From the cell containing the given text, extract its center point as (x, y) coordinate. 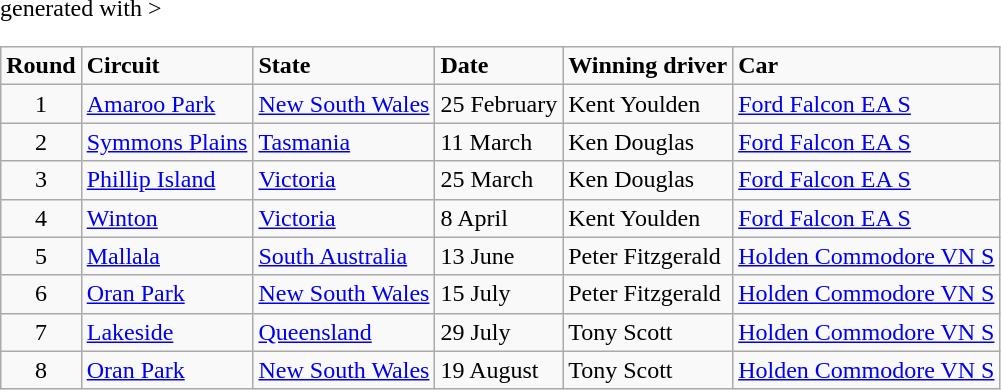
2 (41, 142)
Lakeside (167, 332)
15 July (499, 294)
State (344, 66)
6 (41, 294)
7 (41, 332)
Car (866, 66)
Circuit (167, 66)
5 (41, 256)
11 March (499, 142)
Mallala (167, 256)
8 (41, 370)
Queensland (344, 332)
Winton (167, 218)
19 August (499, 370)
8 April (499, 218)
Symmons Plains (167, 142)
13 June (499, 256)
Phillip Island (167, 180)
Tasmania (344, 142)
1 (41, 104)
Winning driver (648, 66)
Amaroo Park (167, 104)
South Australia (344, 256)
4 (41, 218)
Round (41, 66)
3 (41, 180)
29 July (499, 332)
Date (499, 66)
25 February (499, 104)
25 March (499, 180)
